Output the (X, Y) coordinate of the center of the cell containing the given text.  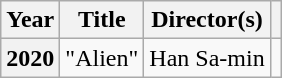
"Alien" (102, 58)
Year (30, 20)
Title (102, 20)
2020 (30, 58)
Han Sa-min (207, 58)
Director(s) (207, 20)
